From the cell containing the given text, extract its center point as [x, y] coordinate. 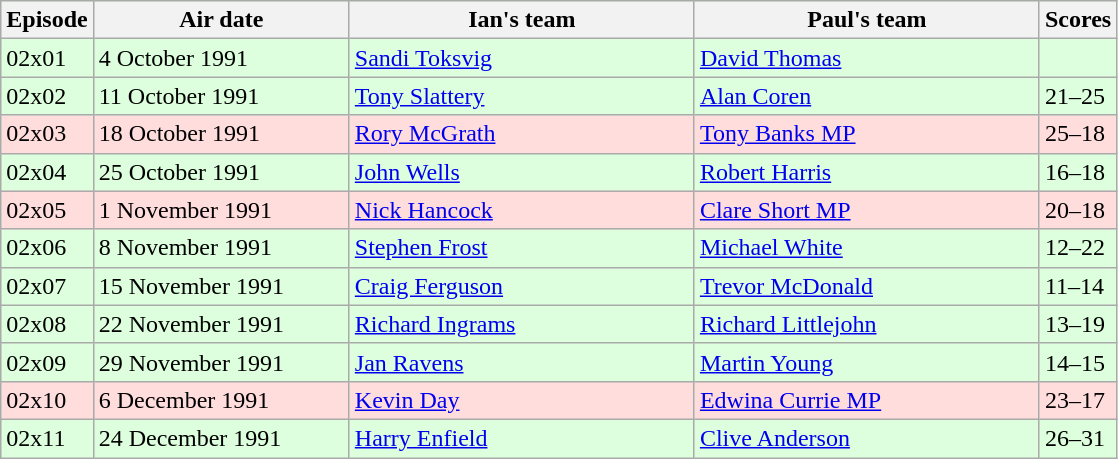
26–31 [1078, 438]
Stephen Frost [522, 248]
02x02 [47, 96]
Trevor McDonald [866, 286]
02x04 [47, 172]
24 December 1991 [221, 438]
Alan Coren [866, 96]
02x01 [47, 58]
21–25 [1078, 96]
20–18 [1078, 210]
6 December 1991 [221, 400]
Scores [1078, 20]
Jan Ravens [522, 362]
22 November 1991 [221, 324]
16–18 [1078, 172]
Nick Hancock [522, 210]
Kevin Day [522, 400]
02x07 [47, 286]
Michael White [866, 248]
23–17 [1078, 400]
02x05 [47, 210]
Clare Short MP [866, 210]
25–18 [1078, 134]
02x08 [47, 324]
02x09 [47, 362]
Ian's team [522, 20]
Richard Littlejohn [866, 324]
8 November 1991 [221, 248]
David Thomas [866, 58]
Edwina Currie MP [866, 400]
Air date [221, 20]
13–19 [1078, 324]
1 November 1991 [221, 210]
Craig Ferguson [522, 286]
18 October 1991 [221, 134]
Robert Harris [866, 172]
14–15 [1078, 362]
25 October 1991 [221, 172]
Paul's team [866, 20]
11–14 [1078, 286]
11 October 1991 [221, 96]
02x11 [47, 438]
Martin Young [866, 362]
4 October 1991 [221, 58]
02x10 [47, 400]
02x06 [47, 248]
12–22 [1078, 248]
Episode [47, 20]
29 November 1991 [221, 362]
Tony Slattery [522, 96]
02x03 [47, 134]
Tony Banks MP [866, 134]
15 November 1991 [221, 286]
John Wells [522, 172]
Richard Ingrams [522, 324]
Clive Anderson [866, 438]
Harry Enfield [522, 438]
Sandi Toksvig [522, 58]
Rory McGrath [522, 134]
